Locate the cell with the specified text and output its (X, Y) center coordinate. 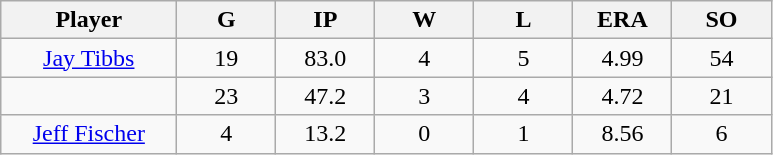
4.72 (622, 96)
SO (722, 20)
W (424, 20)
Jay Tibbs (89, 58)
5 (524, 58)
23 (226, 96)
IP (326, 20)
Jeff Fischer (89, 134)
13.2 (326, 134)
Player (89, 20)
6 (722, 134)
19 (226, 58)
ERA (622, 20)
4.99 (622, 58)
21 (722, 96)
83.0 (326, 58)
1 (524, 134)
8.56 (622, 134)
54 (722, 58)
G (226, 20)
L (524, 20)
0 (424, 134)
47.2 (326, 96)
3 (424, 96)
